Identify which cell holds the provided text, then report its (X, Y) central coordinate. 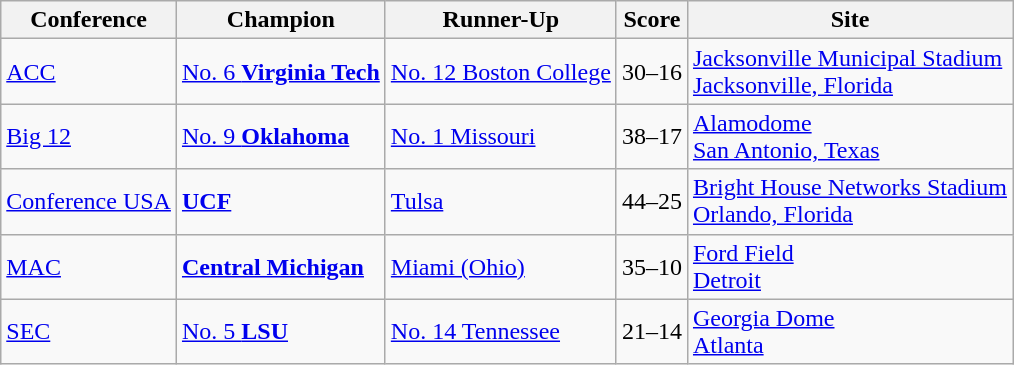
Tulsa (500, 202)
Conference (89, 20)
No. 14 Tennessee (500, 332)
Site (850, 20)
44–25 (652, 202)
30–16 (652, 72)
Conference USA (89, 202)
Central Michigan (280, 266)
Ford FieldDetroit (850, 266)
UCF (280, 202)
21–14 (652, 332)
Georgia DomeAtlanta (850, 332)
No. 9 Oklahoma (280, 136)
ACC (89, 72)
No. 5 LSU (280, 332)
SEC (89, 332)
Big 12 (89, 136)
35–10 (652, 266)
Bright House Networks StadiumOrlando, Florida (850, 202)
Jacksonville Municipal StadiumJacksonville, Florida (850, 72)
No. 12 Boston College (500, 72)
Score (652, 20)
Runner-Up (500, 20)
AlamodomeSan Antonio, Texas (850, 136)
MAC (89, 266)
Champion (280, 20)
No. 1 Missouri (500, 136)
Miami (Ohio) (500, 266)
38–17 (652, 136)
No. 6 Virginia Tech (280, 72)
